Identify which cell holds the provided text, then report its (x, y) central coordinate. 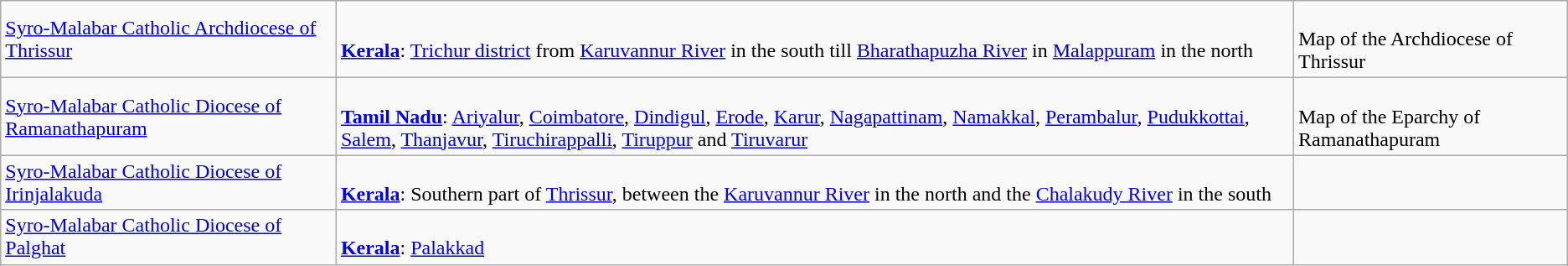
Kerala: Trichur district from Karuvannur River in the south till Bharathapuzha River in Malappuram in the north (814, 39)
Kerala: Palakkad (814, 237)
Map of the Archdiocese of Thrissur (1431, 39)
Map of the Eparchy of Ramanathapuram (1431, 117)
Syro-Malabar Catholic Archdiocese of Thrissur (169, 39)
Syro-Malabar Catholic Diocese of Irinjalakuda (169, 183)
Kerala: Southern part of Thrissur, between the Karuvannur River in the north and the Chalakudy River in the south (814, 183)
Syro-Malabar Catholic Diocese of Ramanathapuram (169, 117)
Syro-Malabar Catholic Diocese of Palghat (169, 237)
